Detect which cell encompasses the target text, then output its (x, y) center coordinate. 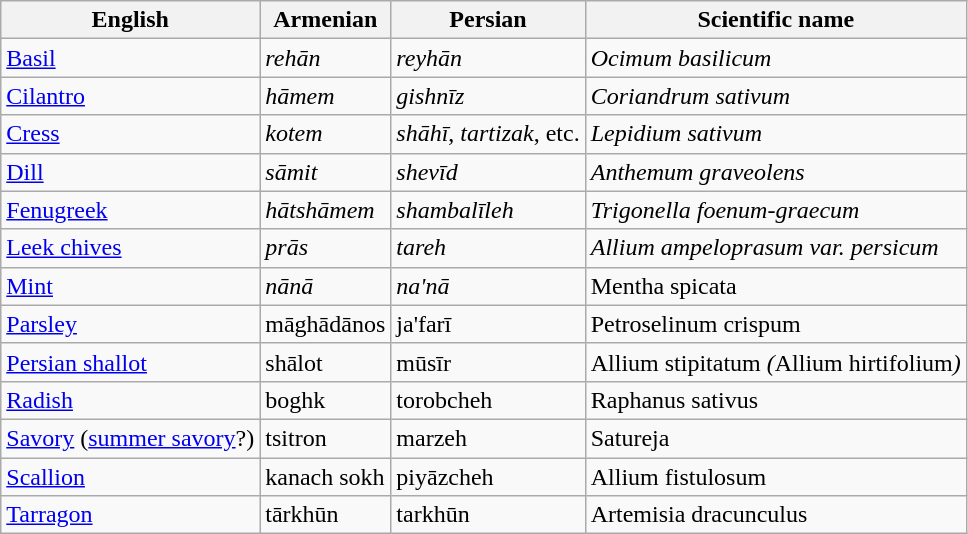
Leek chives (130, 248)
shambalīleh (488, 210)
Dill (130, 172)
Tarragon (130, 515)
marzeh (488, 438)
tareh (488, 248)
shāhī, tartizak, etc. (488, 134)
Ocimum basilicum (776, 58)
tarkhūn (488, 515)
Petroselinum crispum (776, 324)
Mentha spicata (776, 286)
hāmem (326, 96)
Scientific name (776, 20)
Satureja (776, 438)
Coriandrum sativum (776, 96)
hātshāmem (326, 210)
Basil (130, 58)
reyhān (488, 58)
Parsley (130, 324)
Anthemum graveolens (776, 172)
Lepidium sativum (776, 134)
Persian shallot (130, 362)
torobcheh (488, 400)
sāmit (326, 172)
Allium ampeloprasum var. persicum (776, 248)
Radish (130, 400)
Allium fistulosum (776, 477)
English (130, 20)
na'nā (488, 286)
shevīd (488, 172)
tsitron (326, 438)
Allium stipitatum (Allium hirtifolium) (776, 362)
Cilantro (130, 96)
Scallion (130, 477)
gishnīz (488, 96)
kanach sokh (326, 477)
Trigonella foenum-graecum (776, 210)
Artemisia dracunculus (776, 515)
mūsīr (488, 362)
boghk (326, 400)
prās (326, 248)
Armenian (326, 20)
nānā (326, 286)
piyāzcheh (488, 477)
Cress (130, 134)
Savory (summer savory?) (130, 438)
rehān (326, 58)
Raphanus sativus (776, 400)
Mint (130, 286)
māghādānos (326, 324)
kotem (326, 134)
Fenugreek (130, 210)
tārkhūn (326, 515)
Persian (488, 20)
ja'farī (488, 324)
shālot (326, 362)
